Detect which cell encompasses the target text, then output its [x, y] center coordinate. 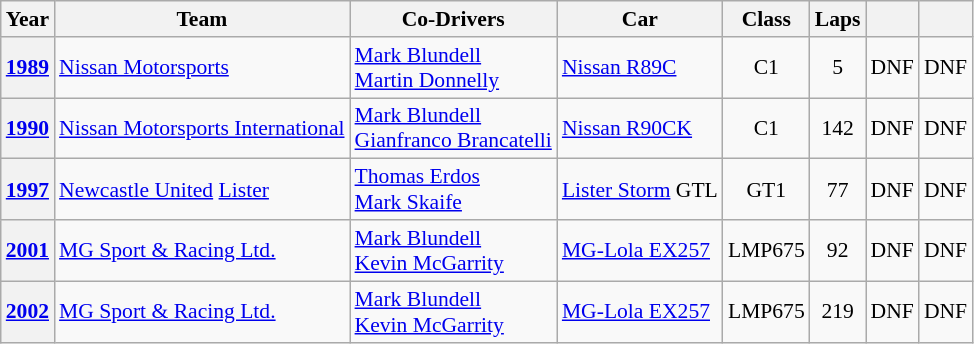
1997 [28, 190]
77 [838, 190]
5 [838, 68]
Nissan R90CK [640, 128]
Class [766, 19]
1989 [28, 68]
Mark Blundell Gianfranco Brancatelli [454, 128]
142 [838, 128]
Nissan Motorsports International [202, 128]
219 [838, 312]
2001 [28, 250]
1990 [28, 128]
Lister Storm GTL [640, 190]
Laps [838, 19]
Team [202, 19]
Car [640, 19]
Nissan R89C [640, 68]
Nissan Motorsports [202, 68]
Thomas Erdos Mark Skaife [454, 190]
Newcastle United Lister [202, 190]
GT1 [766, 190]
Mark Blundell Martin Donnelly [454, 68]
2002 [28, 312]
Year [28, 19]
92 [838, 250]
Co-Drivers [454, 19]
